Return the [X, Y] coordinate for the center point of the cell that contains the specified text.  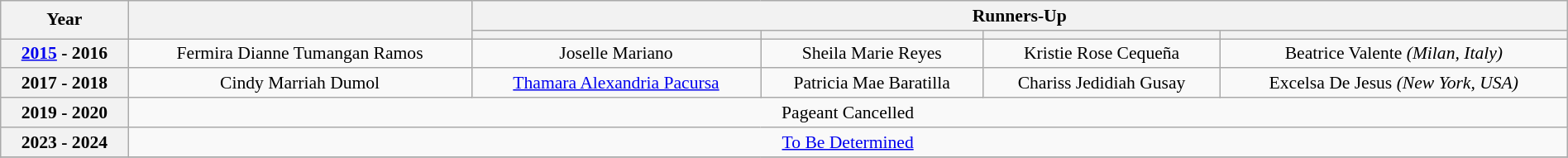
Beatrice Valente (Milan, Italy) [1394, 54]
Thamara Alexandria Pacursa [616, 84]
Chariss Jedidiah Gusay [1102, 84]
Cindy Marriah Dumol [299, 84]
2015 - 2016 [65, 54]
Runners-Up [1019, 16]
Kristie Rose Cequeña [1102, 54]
2023 - 2024 [65, 142]
Patricia Mae Baratilla [872, 84]
Sheila Marie Reyes [872, 54]
Fermira Dianne Tumangan Ramos [299, 54]
To Be Determined [848, 142]
Joselle Mariano [616, 54]
2017 - 2018 [65, 84]
Pageant Cancelled [848, 113]
Year [65, 20]
2019 - 2020 [65, 113]
Excelsa De Jesus (New York, USA) [1394, 84]
